For the text-containing cell, return its midpoint in (X, Y) coordinate format. 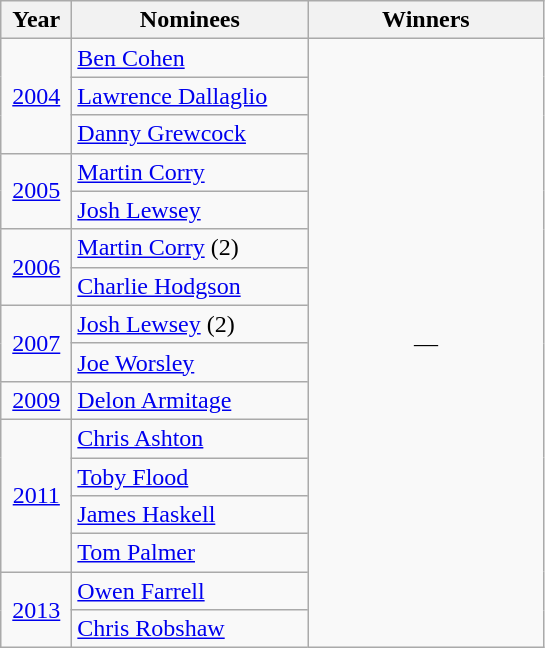
Tom Palmer (190, 553)
2011 (36, 495)
Owen Farrell (190, 591)
Joe Worsley (190, 362)
Lawrence Dallaglio (190, 96)
Chris Ashton (190, 438)
Delon Armitage (190, 400)
2013 (36, 610)
Charlie Hodgson (190, 286)
Ben Cohen (190, 58)
Josh Lewsey (2) (190, 324)
Winners (426, 20)
2006 (36, 267)
Martin Corry (2) (190, 248)
2005 (36, 191)
Martin Corry (190, 172)
2009 (36, 400)
2004 (36, 96)
Nominees (190, 20)
Chris Robshaw (190, 629)
— (426, 344)
Josh Lewsey (190, 210)
Toby Flood (190, 477)
Danny Grewcock (190, 134)
2007 (36, 343)
James Haskell (190, 515)
Year (36, 20)
